Identify which cell holds the provided text, then report its [x, y] central coordinate. 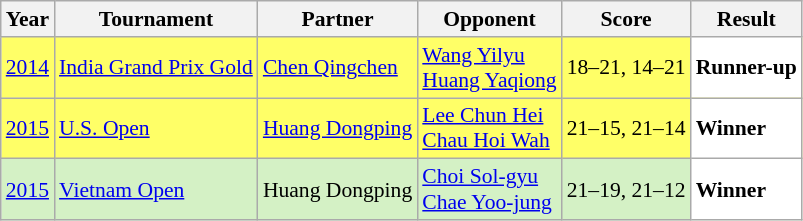
India Grand Prix Gold [156, 68]
21–15, 21–14 [626, 128]
Year [28, 19]
Runner-up [746, 68]
U.S. Open [156, 128]
Wang Yilyu Huang Yaqiong [489, 68]
Vietnam Open [156, 190]
Partner [338, 19]
Result [746, 19]
2014 [28, 68]
Tournament [156, 19]
Chen Qingchen [338, 68]
21–19, 21–12 [626, 190]
Score [626, 19]
Choi Sol-gyu Chae Yoo-jung [489, 190]
Lee Chun Hei Chau Hoi Wah [489, 128]
Opponent [489, 19]
18–21, 14–21 [626, 68]
